Provide the [x, y] coordinate of the cell's center where the given text is located.  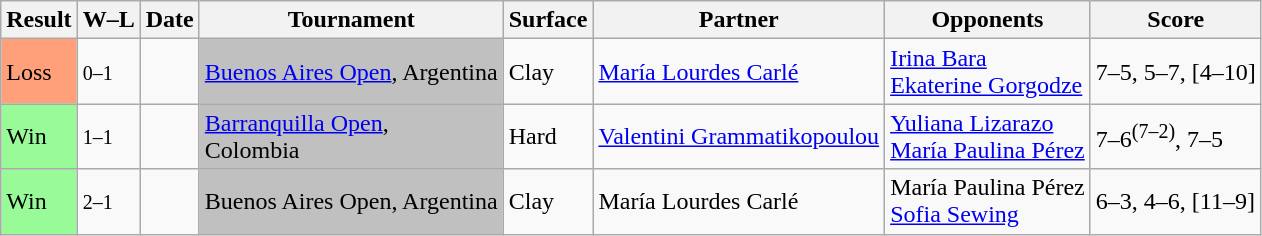
Loss [39, 72]
Date [170, 20]
Surface [548, 20]
Hard [548, 136]
Tournament [351, 20]
1–1 [108, 136]
Valentini Grammatikopoulou [739, 136]
Score [1176, 20]
Opponents [988, 20]
Irina Bara Ekaterine Gorgodze [988, 72]
7–5, 5–7, [4–10] [1176, 72]
Partner [739, 20]
María Paulina Pérez Sofia Sewing [988, 202]
7–6(7–2), 7–5 [1176, 136]
Yuliana Lizarazo María Paulina Pérez [988, 136]
2–1 [108, 202]
W–L [108, 20]
Result [39, 20]
Barranquilla Open, Colombia [351, 136]
0–1 [108, 72]
6–3, 4–6, [11–9] [1176, 202]
